Search for the cell housing the specified text and yield its (x, y) center coordinate. 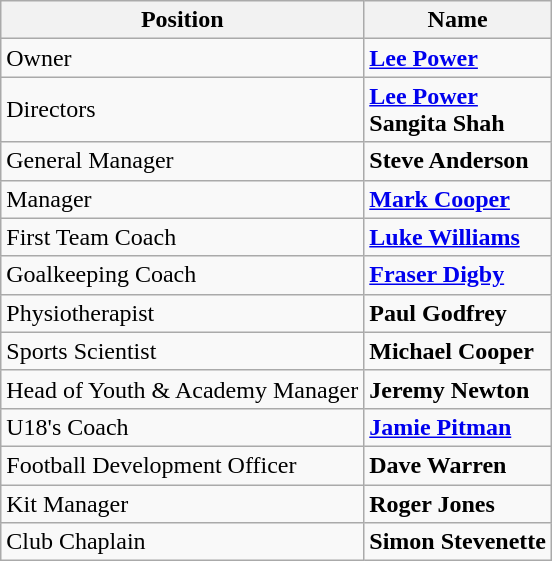
Steve Anderson (458, 161)
Club Chaplain (182, 542)
Name (458, 20)
Position (182, 20)
Michael Cooper (458, 351)
First Team Coach (182, 237)
Roger Jones (458, 503)
Jamie Pitman (458, 427)
Directors (182, 110)
Luke Williams (458, 237)
U18's Coach (182, 427)
Mark Cooper (458, 199)
Physiotherapist (182, 313)
Head of Youth & Academy Manager (182, 389)
Manager (182, 199)
Simon Stevenette (458, 542)
Sports Scientist (182, 351)
Football Development Officer (182, 465)
Lee Power Sangita Shah (458, 110)
Lee Power (458, 58)
Dave Warren (458, 465)
Owner (182, 58)
Fraser Digby (458, 275)
General Manager (182, 161)
Jeremy Newton (458, 389)
Goalkeeping Coach (182, 275)
Paul Godfrey (458, 313)
Kit Manager (182, 503)
